Provide the [X, Y] coordinate of the cell's center where the given text is located.  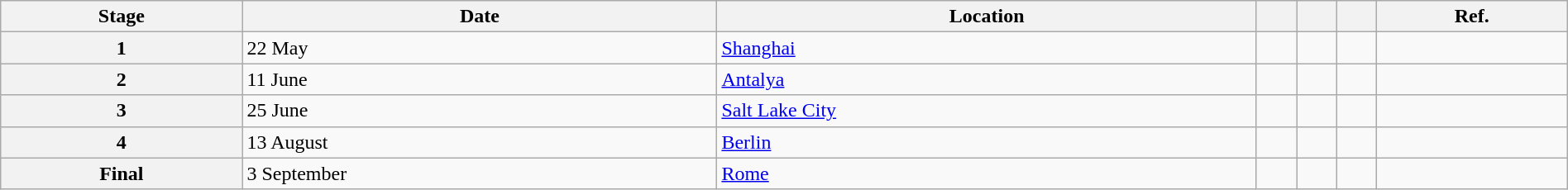
Rome [987, 173]
Antalya [987, 79]
Shanghai [987, 48]
Final [122, 173]
1 [122, 48]
Location [987, 17]
4 [122, 142]
22 May [480, 48]
13 August [480, 142]
3 [122, 111]
Berlin [987, 142]
25 June [480, 111]
Salt Lake City [987, 111]
Stage [122, 17]
Ref. [1472, 17]
3 September [480, 173]
11 June [480, 79]
2 [122, 79]
Date [480, 17]
